Pinpoint the cell where the given text exists, returning its (x, y) midpoint coordinate. 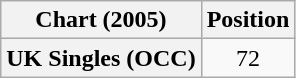
UK Singles (OCC) (101, 58)
Position (248, 20)
72 (248, 58)
Chart (2005) (101, 20)
